Pinpoint the cell where the given text exists, returning its [X, Y] midpoint coordinate. 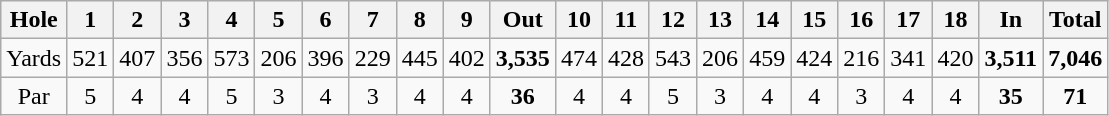
8 [420, 20]
Par [34, 96]
Total [1076, 20]
35 [1011, 96]
7 [372, 20]
573 [232, 58]
15 [814, 20]
341 [908, 58]
71 [1076, 96]
18 [956, 20]
Yards [34, 58]
2 [138, 20]
13 [720, 20]
6 [326, 20]
Hole [34, 20]
17 [908, 20]
In [1011, 20]
16 [862, 20]
459 [768, 58]
1 [90, 20]
216 [862, 58]
445 [420, 58]
424 [814, 58]
7,046 [1076, 58]
428 [626, 58]
420 [956, 58]
229 [372, 58]
474 [578, 58]
11 [626, 20]
10 [578, 20]
521 [90, 58]
9 [466, 20]
12 [672, 20]
402 [466, 58]
14 [768, 20]
36 [522, 96]
356 [184, 58]
3,511 [1011, 58]
396 [326, 58]
3,535 [522, 58]
407 [138, 58]
543 [672, 58]
Out [522, 20]
